Return [X, Y] of the center of cell containing provided text 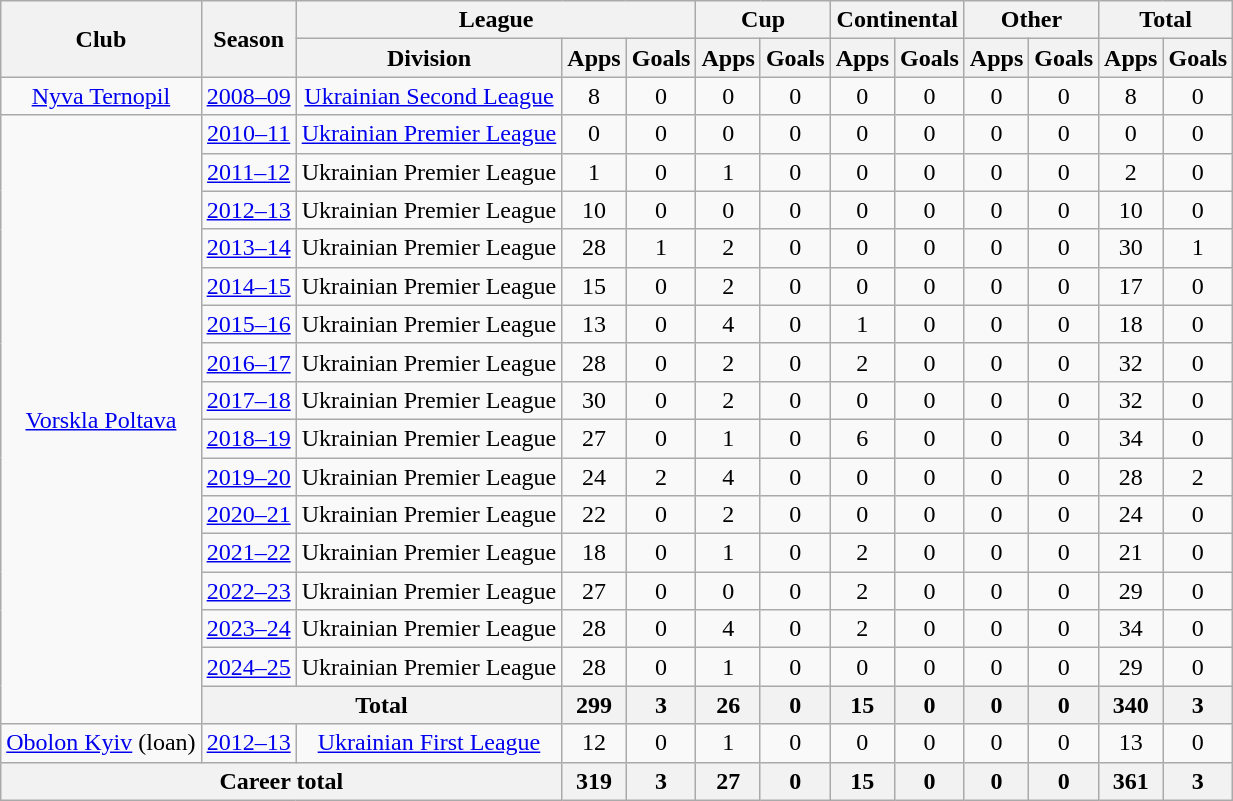
Nyva Ternopil [101, 96]
2020–21 [248, 515]
Obolon Kyiv (loan) [101, 743]
6 [862, 438]
Career total [282, 781]
12 [594, 743]
361 [1131, 781]
21 [1131, 553]
2013–14 [248, 248]
Ukrainian Second League [429, 96]
319 [594, 781]
Club [101, 39]
340 [1131, 705]
Other [1031, 20]
2008–09 [248, 96]
2021–22 [248, 553]
Ukrainian First League [429, 743]
2010–11 [248, 134]
2015–16 [248, 324]
Season [248, 39]
299 [594, 705]
17 [1131, 286]
2016–17 [248, 362]
26 [728, 705]
2022–23 [248, 591]
2018–19 [248, 438]
Vorskla Poltava [101, 420]
Division [429, 58]
2019–20 [248, 477]
Cup [763, 20]
2023–24 [248, 629]
League [496, 20]
2017–18 [248, 400]
Continental [897, 20]
2014–15 [248, 286]
2024–25 [248, 667]
22 [594, 515]
2011–12 [248, 172]
